From the cell containing the given text, extract its center point as [X, Y] coordinate. 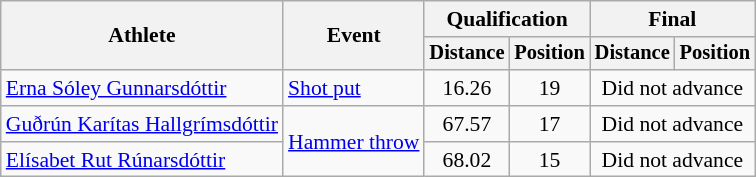
Event [354, 36]
Erna Sóley Gunnarsdóttir [142, 88]
16.26 [466, 88]
Hammer throw [354, 142]
19 [549, 88]
Athlete [142, 36]
67.57 [466, 124]
Qualification [506, 19]
Shot put [354, 88]
17 [549, 124]
Guðrún Karítas Hallgrímsdóttir [142, 124]
Final [672, 19]
